Return the (X, Y) coordinate for the center point of the cell that contains the specified text.  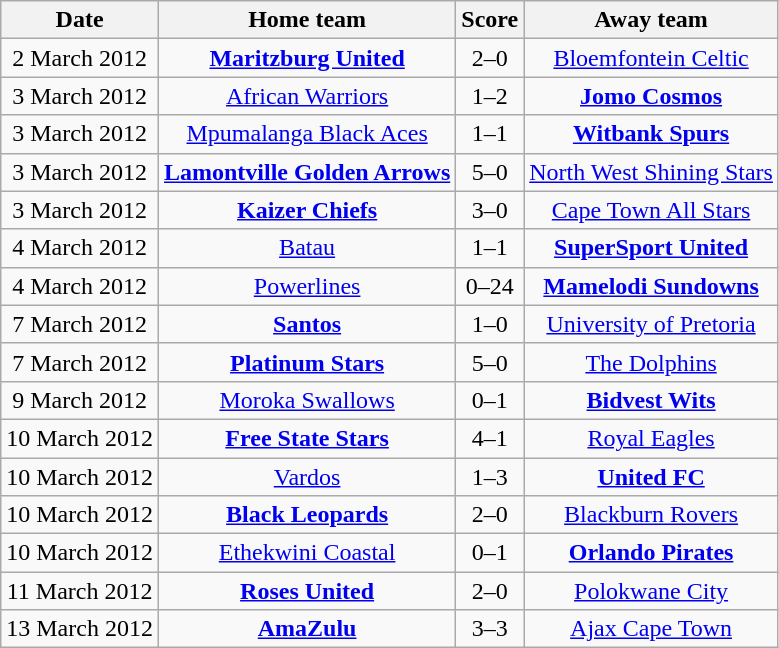
United FC (652, 477)
Moroka Swallows (306, 400)
0–24 (490, 286)
Ajax Cape Town (652, 629)
3–0 (490, 210)
Maritzburg United (306, 58)
Ethekwini Coastal (306, 553)
AmaZulu (306, 629)
Free State Stars (306, 438)
Orlando Pirates (652, 553)
Bloemfontein Celtic (652, 58)
Powerlines (306, 286)
Black Leopards (306, 515)
North West Shining Stars (652, 172)
Cape Town All Stars (652, 210)
Roses United (306, 591)
Witbank Spurs (652, 134)
Jomo Cosmos (652, 96)
Mpumalanga Black Aces (306, 134)
1–2 (490, 96)
9 March 2012 (80, 400)
Blackburn Rovers (652, 515)
2 March 2012 (80, 58)
1–0 (490, 324)
13 March 2012 (80, 629)
Vardos (306, 477)
Royal Eagles (652, 438)
3–3 (490, 629)
Home team (306, 20)
Santos (306, 324)
1–3 (490, 477)
Kaizer Chiefs (306, 210)
11 March 2012 (80, 591)
Score (490, 20)
Lamontville Golden Arrows (306, 172)
Date (80, 20)
University of Pretoria (652, 324)
The Dolphins (652, 362)
4–1 (490, 438)
Away team (652, 20)
African Warriors (306, 96)
Batau (306, 248)
Mamelodi Sundowns (652, 286)
Polokwane City (652, 591)
Bidvest Wits (652, 400)
SuperSport United (652, 248)
Platinum Stars (306, 362)
